Provide the [X, Y] coordinate of the cell's center where the given text is located.  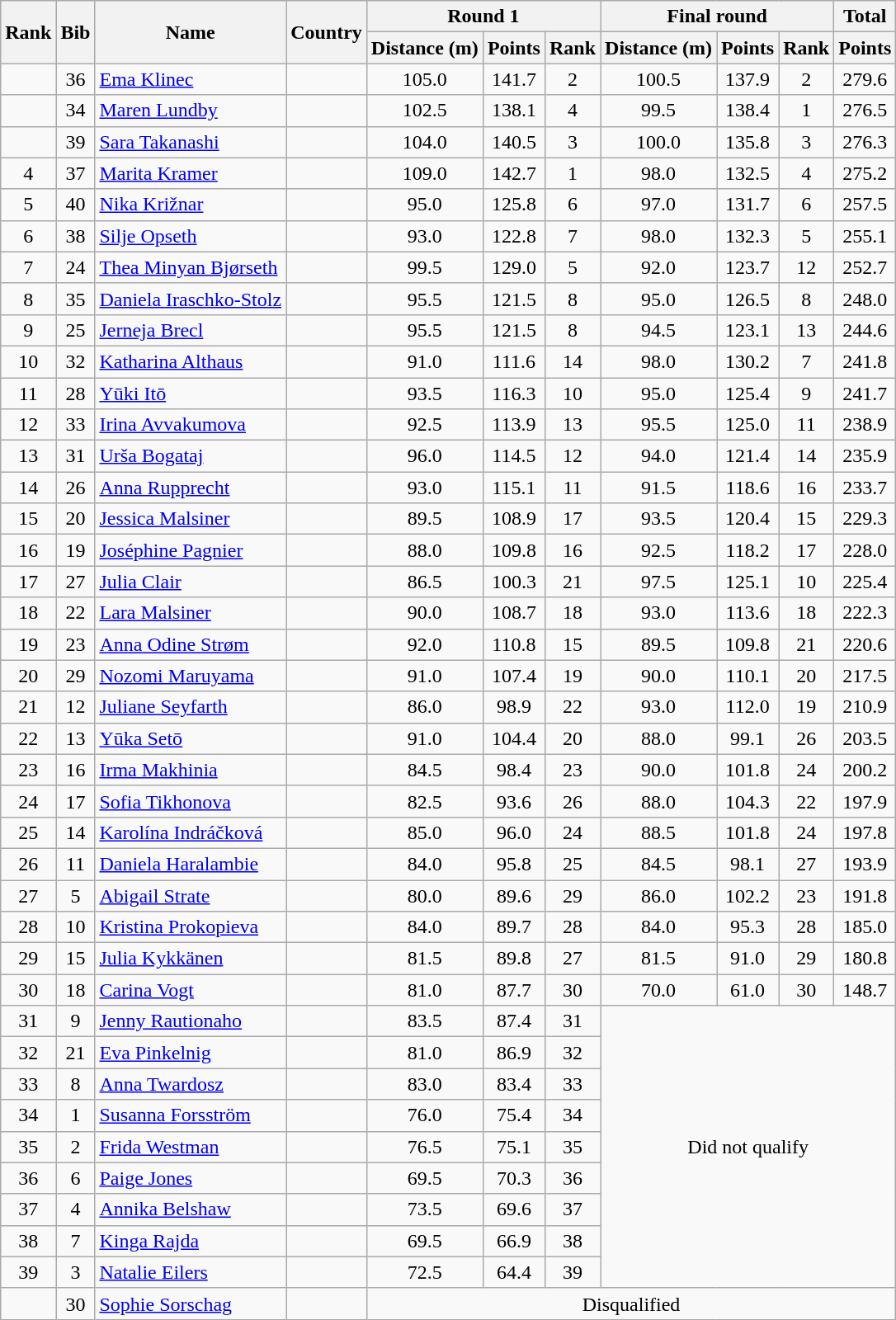
75.4 [513, 1115]
113.6 [747, 613]
83.5 [424, 1021]
197.9 [865, 801]
203.5 [865, 738]
279.6 [865, 79]
118.2 [747, 550]
Carina Vogt [191, 990]
200.2 [865, 770]
Susanna Forsström [191, 1115]
Frida Westman [191, 1147]
276.3 [865, 142]
141.7 [513, 79]
102.5 [424, 111]
98.4 [513, 770]
120.4 [747, 519]
86.5 [424, 582]
95.3 [747, 927]
Round 1 [483, 16]
100.3 [513, 582]
248.0 [865, 299]
40 [76, 205]
93.6 [513, 801]
126.5 [747, 299]
Disqualified [630, 1303]
Marita Kramer [191, 173]
125.1 [747, 582]
104.0 [424, 142]
100.5 [658, 79]
142.7 [513, 173]
Bib [76, 32]
94.5 [658, 330]
61.0 [747, 990]
121.4 [747, 456]
Annika Belshaw [191, 1209]
116.3 [513, 394]
83.0 [424, 1084]
257.5 [865, 205]
Kinga Rajda [191, 1241]
70.0 [658, 990]
275.2 [865, 173]
94.0 [658, 456]
87.7 [513, 990]
75.1 [513, 1147]
73.5 [424, 1209]
138.1 [513, 111]
104.4 [513, 738]
Maren Lundby [191, 111]
238.9 [865, 425]
135.8 [747, 142]
72.5 [424, 1272]
Urša Bogataj [191, 456]
Total [865, 16]
98.9 [513, 707]
125.4 [747, 394]
129.0 [513, 267]
Silje Opseth [191, 236]
125.8 [513, 205]
113.9 [513, 425]
66.9 [513, 1241]
Jenny Rautionaho [191, 1021]
132.3 [747, 236]
138.4 [747, 111]
70.3 [513, 1178]
Name [191, 32]
Juliane Seyfarth [191, 707]
108.7 [513, 613]
125.0 [747, 425]
276.5 [865, 111]
82.5 [424, 801]
Natalie Eilers [191, 1272]
Julia Kykkänen [191, 959]
Final round [718, 16]
225.4 [865, 582]
252.7 [865, 267]
130.2 [747, 361]
Yūki Itō [191, 394]
109.0 [424, 173]
Karolína Indráčková [191, 832]
Sofia Tikhonova [191, 801]
241.8 [865, 361]
95.8 [513, 864]
76.0 [424, 1115]
123.7 [747, 267]
122.8 [513, 236]
Jessica Malsiner [191, 519]
Paige Jones [191, 1178]
Ema Klinec [191, 79]
Did not qualify [748, 1147]
Eva Pinkelnig [191, 1053]
Irina Avvakumova [191, 425]
99.1 [747, 738]
131.7 [747, 205]
Nika Križnar [191, 205]
Thea Minyan Bjørseth [191, 267]
89.6 [513, 895]
100.0 [658, 142]
Daniela Haralambie [191, 864]
148.7 [865, 990]
Yūka Setō [191, 738]
97.0 [658, 205]
114.5 [513, 456]
Country [327, 32]
80.0 [424, 895]
112.0 [747, 707]
193.9 [865, 864]
89.8 [513, 959]
210.9 [865, 707]
220.6 [865, 644]
118.6 [747, 488]
Kristina Prokopieva [191, 927]
233.7 [865, 488]
91.5 [658, 488]
89.7 [513, 927]
Daniela Iraschko-Stolz [191, 299]
86.9 [513, 1053]
115.1 [513, 488]
255.1 [865, 236]
132.5 [747, 173]
235.9 [865, 456]
111.6 [513, 361]
85.0 [424, 832]
217.5 [865, 676]
110.8 [513, 644]
87.4 [513, 1021]
197.8 [865, 832]
98.1 [747, 864]
104.3 [747, 801]
105.0 [424, 79]
Sophie Sorschag [191, 1303]
83.4 [513, 1084]
140.5 [513, 142]
229.3 [865, 519]
228.0 [865, 550]
Julia Clair [191, 582]
Anna Odine Strøm [191, 644]
Sara Takanashi [191, 142]
107.4 [513, 676]
108.9 [513, 519]
222.3 [865, 613]
Irma Makhinia [191, 770]
191.8 [865, 895]
244.6 [865, 330]
88.5 [658, 832]
241.7 [865, 394]
76.5 [424, 1147]
Anna Rupprecht [191, 488]
110.1 [747, 676]
123.1 [747, 330]
137.9 [747, 79]
97.5 [658, 582]
Jerneja Brecl [191, 330]
185.0 [865, 927]
102.2 [747, 895]
180.8 [865, 959]
Katharina Althaus [191, 361]
64.4 [513, 1272]
Lara Malsiner [191, 613]
Nozomi Maruyama [191, 676]
Abigail Strate [191, 895]
69.6 [513, 1209]
Anna Twardosz [191, 1084]
Joséphine Pagnier [191, 550]
